From the cell containing the given text, extract its center point as (X, Y) coordinate. 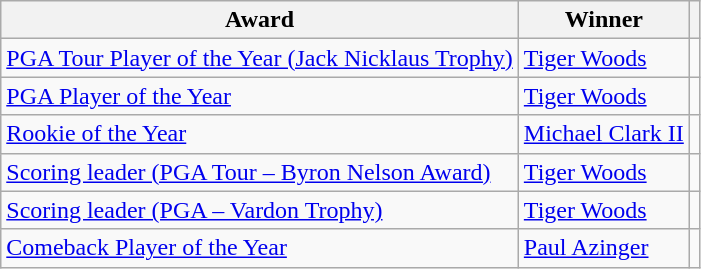
Comeback Player of the Year (260, 248)
PGA Player of the Year (260, 96)
Winner (604, 20)
Scoring leader (PGA Tour – Byron Nelson Award) (260, 172)
Scoring leader (PGA – Vardon Trophy) (260, 210)
Michael Clark II (604, 134)
Award (260, 20)
Paul Azinger (604, 248)
PGA Tour Player of the Year (Jack Nicklaus Trophy) (260, 58)
Rookie of the Year (260, 134)
